Locate the cell with the specified text and output its (x, y) center coordinate. 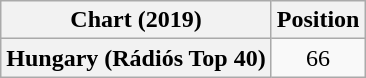
Hungary (Rádiós Top 40) (136, 58)
Chart (2019) (136, 20)
66 (318, 58)
Position (318, 20)
